Locate the cell with the specified text and output its [X, Y] center coordinate. 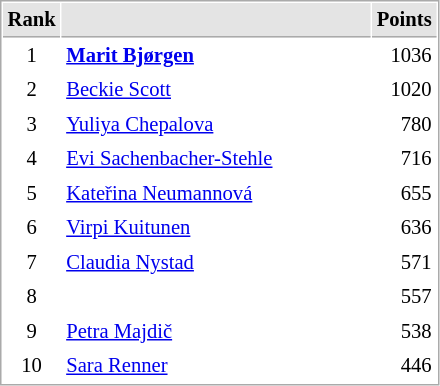
6 [32, 228]
446 [404, 366]
1020 [404, 90]
Sara Renner [216, 366]
1 [32, 56]
538 [404, 332]
Kateřina Neumannová [216, 194]
655 [404, 194]
2 [32, 90]
4 [32, 158]
Virpi Kuitunen [216, 228]
571 [404, 262]
716 [404, 158]
636 [404, 228]
Petra Majdič [216, 332]
Points [404, 20]
9 [32, 332]
Claudia Nystad [216, 262]
Beckie Scott [216, 90]
7 [32, 262]
8 [32, 296]
1036 [404, 56]
5 [32, 194]
Marit Bjørgen [216, 56]
Evi Sachenbacher-Stehle [216, 158]
3 [32, 124]
10 [32, 366]
Rank [32, 20]
Yuliya Chepalova [216, 124]
557 [404, 296]
780 [404, 124]
